Pinpoint the cell where the given text exists, returning its (x, y) midpoint coordinate. 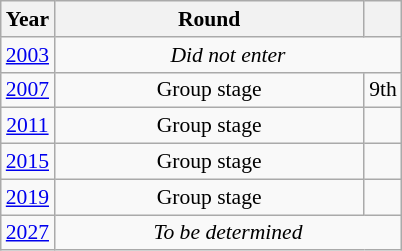
2003 (28, 55)
2015 (28, 162)
To be determined (228, 233)
9th (383, 90)
2019 (28, 197)
2007 (28, 90)
2027 (28, 233)
Did not enter (228, 55)
2011 (28, 126)
Round (209, 19)
Year (28, 19)
